Search for the cell housing the specified text and yield its (x, y) center coordinate. 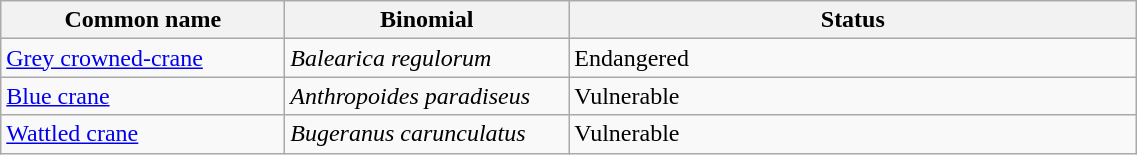
Anthropoides paradiseus (427, 96)
Status (853, 20)
Balearica regulorum (427, 58)
Blue crane (143, 96)
Common name (143, 20)
Endangered (853, 58)
Binomial (427, 20)
Bugeranus carunculatus (427, 134)
Grey crowned-crane (143, 58)
Wattled crane (143, 134)
